Return (X, Y) of the center of cell containing provided text 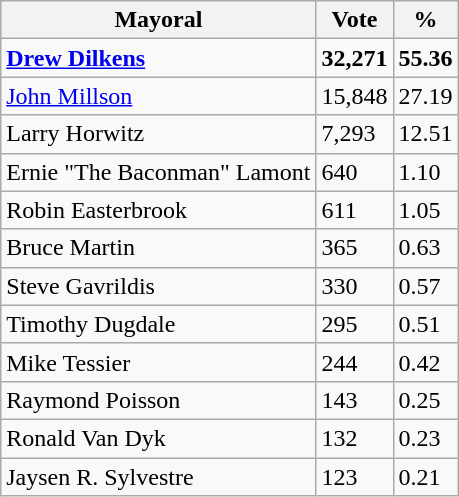
7,293 (354, 134)
% (426, 20)
0.21 (426, 477)
611 (354, 210)
Ronald Van Dyk (158, 438)
15,848 (354, 96)
John Millson (158, 96)
27.19 (426, 96)
1.10 (426, 172)
295 (354, 324)
0.25 (426, 400)
Mike Tessier (158, 362)
123 (354, 477)
0.63 (426, 248)
640 (354, 172)
32,271 (354, 58)
365 (354, 248)
Jaysen R. Sylvestre (158, 477)
Robin Easterbrook (158, 210)
Ernie "The Baconman" Lamont (158, 172)
55.36 (426, 58)
Raymond Poisson (158, 400)
0.51 (426, 324)
Timothy Dugdale (158, 324)
0.42 (426, 362)
330 (354, 286)
0.23 (426, 438)
Larry Horwitz (158, 134)
Vote (354, 20)
Drew Dilkens (158, 58)
143 (354, 400)
12.51 (426, 134)
0.57 (426, 286)
Steve Gavrildis (158, 286)
1.05 (426, 210)
Bruce Martin (158, 248)
244 (354, 362)
Mayoral (158, 20)
132 (354, 438)
